Return the (x, y) coordinate for the center point of the cell that contains the specified text.  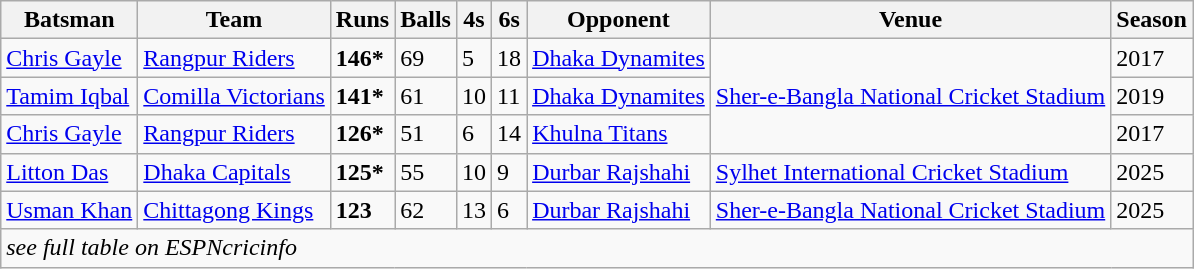
125* (362, 172)
61 (426, 96)
18 (510, 58)
Team (234, 20)
Venue (910, 20)
Chittagong Kings (234, 210)
123 (362, 210)
Litton Das (70, 172)
51 (426, 134)
5 (474, 58)
Balls (426, 20)
see full table on ESPNcricinfo (597, 248)
4s (474, 20)
Sylhet International Cricket Stadium (910, 172)
2019 (1152, 96)
Usman Khan (70, 210)
141* (362, 96)
Dhaka Capitals (234, 172)
55 (426, 172)
11 (510, 96)
Runs (362, 20)
Tamim Iqbal (70, 96)
14 (510, 134)
Khulna Titans (619, 134)
62 (426, 210)
146* (362, 58)
126* (362, 134)
6s (510, 20)
Comilla Victorians (234, 96)
Batsman (70, 20)
Opponent (619, 20)
9 (510, 172)
13 (474, 210)
Season (1152, 20)
69 (426, 58)
